Extract the (X, Y) coordinate from the center of the cell holding the provided text.  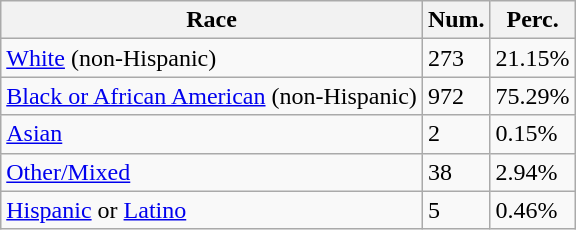
273 (456, 58)
Hispanic or Latino (212, 210)
2 (456, 134)
0.15% (532, 134)
White (non-Hispanic) (212, 58)
0.46% (532, 210)
Other/Mixed (212, 172)
Num. (456, 20)
75.29% (532, 96)
21.15% (532, 58)
Race (212, 20)
Perc. (532, 20)
Black or African American (non-Hispanic) (212, 96)
2.94% (532, 172)
972 (456, 96)
38 (456, 172)
Asian (212, 134)
5 (456, 210)
